Return the (X, Y) coordinate for the center point of the cell that contains the specified text.  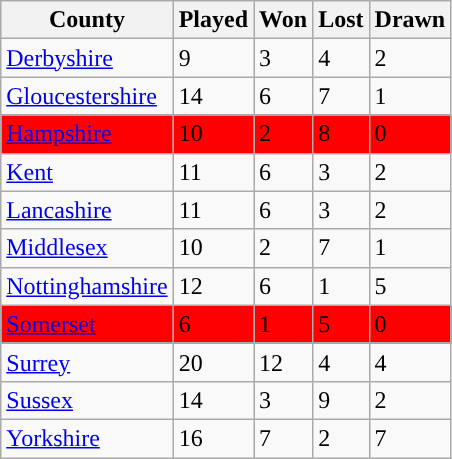
20 (213, 362)
Played (213, 20)
Lost (341, 20)
16 (213, 438)
Won (284, 20)
Hampshire (87, 134)
Drawn (410, 20)
Somerset (87, 324)
Middlesex (87, 248)
Surrey (87, 362)
Kent (87, 172)
County (87, 20)
Derbyshire (87, 58)
Nottinghamshire (87, 286)
Sussex (87, 400)
8 (341, 134)
Gloucestershire (87, 96)
Lancashire (87, 210)
Yorkshire (87, 438)
